Detect which cell encompasses the target text, then output its (X, Y) center coordinate. 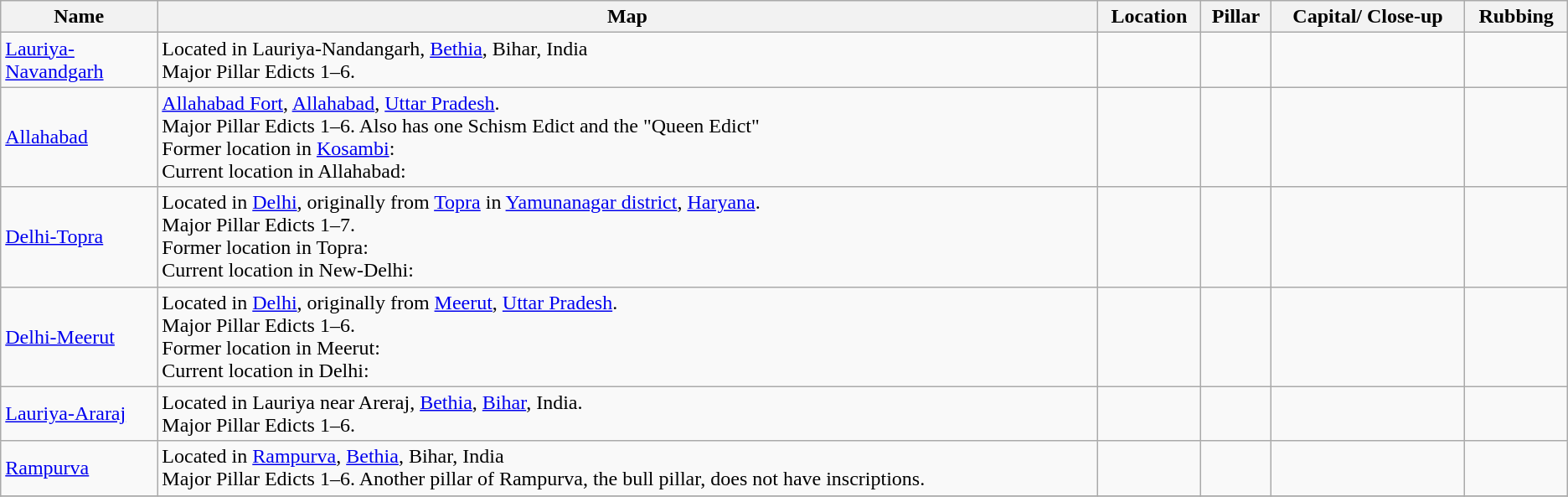
Lauriya-Navandgarh (79, 60)
Name (79, 17)
Rubbing (1516, 17)
Located in Rampurva, Bethia, Bihar, India Major Pillar Edicts 1–6. Another pillar of Rampurva, the bull pillar, does not have inscriptions. (627, 468)
Map (627, 17)
Located in Lauriya near Areraj, Bethia, Bihar, India.Major Pillar Edicts 1–6. (627, 414)
Rampurva (79, 468)
Delhi-Topra (79, 236)
Delhi-Meerut (79, 337)
Pillar (1236, 17)
Located in Lauriya-Nandangarh, Bethia, Bihar, India Major Pillar Edicts 1–6. (627, 60)
Allahabad (79, 137)
Located in Delhi, originally from Meerut, Uttar Pradesh.Major Pillar Edicts 1–6.Former location in Meerut: Current location in Delhi: (627, 337)
Lauriya-Araraj (79, 414)
Capital/ Close-up (1368, 17)
Location (1149, 17)
